Return (x, y) of the center of cell containing provided text 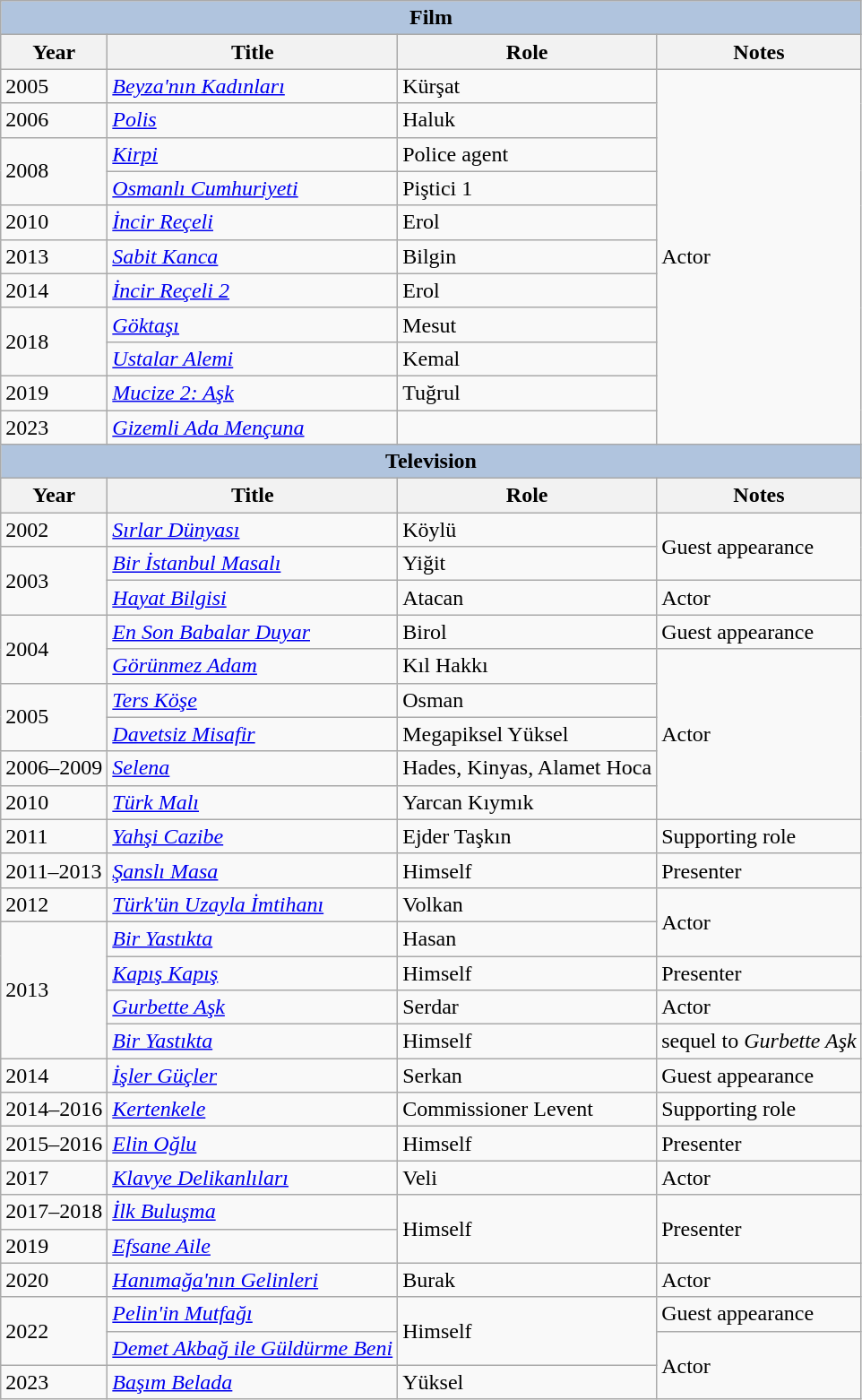
İlk Buluşma (253, 1212)
Selena (253, 768)
2015–2016 (54, 1144)
2006 (54, 120)
Hades, Kinyas, Alamet Hoca (527, 768)
Ustalar Alemi (253, 359)
2008 (54, 171)
Köylü (527, 530)
Göktaşı (253, 324)
Sırlar Dünyası (253, 530)
Türk Malı (253, 802)
Gurbette Aşk (253, 1007)
Serdar (527, 1007)
Yüksel (527, 1382)
Yahşi Cazibe (253, 836)
Piştici 1 (527, 188)
Hasan (527, 938)
2004 (54, 649)
Police agent (527, 154)
Beyza'nın Kadınları (253, 86)
Bir İstanbul Masalı (253, 564)
2022 (54, 1331)
2002 (54, 530)
2011–2013 (54, 870)
Tuğrul (527, 393)
2012 (54, 904)
2017 (54, 1178)
Klavye Delikanlıları (253, 1178)
2017–2018 (54, 1212)
Commissioner Levent (527, 1110)
Kürşat (527, 86)
Gizemli Ada Mençuna (253, 428)
Sabit Kanca (253, 256)
Megapiksel Yüksel (527, 734)
Osman (527, 700)
Görünmez Adam (253, 666)
Atacan (527, 598)
Film (432, 18)
Mesut (527, 324)
Hayat Bilgisi (253, 598)
Haluk (527, 120)
Birol (527, 632)
En Son Babalar Duyar (253, 632)
Mucize 2: Aşk (253, 393)
Veli (527, 1178)
Bilgin (527, 256)
Kapış Kapış (253, 972)
Serkan (527, 1076)
Hanımağa'nın Gelinleri (253, 1280)
Yiğit (527, 564)
Şanslı Masa (253, 870)
Kirpi (253, 154)
2006–2009 (54, 768)
2011 (54, 836)
Kemal (527, 359)
Türk'ün Uzayla İmtihanı (253, 904)
2020 (54, 1280)
2014–2016 (54, 1110)
2018 (54, 341)
2003 (54, 581)
İşler Güçler (253, 1076)
Efsane Aile (253, 1246)
Polis (253, 120)
Volkan (527, 904)
İncir Reçeli 2 (253, 290)
Demet Akbağ ile Güldürme Beni (253, 1348)
Davetsiz Misafir (253, 734)
Pelin'in Mutfağı (253, 1314)
sequel to Gurbette Aşk (760, 1041)
Television (432, 462)
Burak (527, 1280)
İncir Reçeli (253, 222)
Ters Köşe (253, 700)
Kertenkele (253, 1110)
Ejder Taşkın (527, 836)
Yarcan Kıymık (527, 802)
Osmanlı Cumhuriyeti (253, 188)
Elin Oğlu (253, 1144)
Kıl Hakkı (527, 666)
Başım Belada (253, 1382)
